Locate the cell with the specified text and output its (x, y) center coordinate. 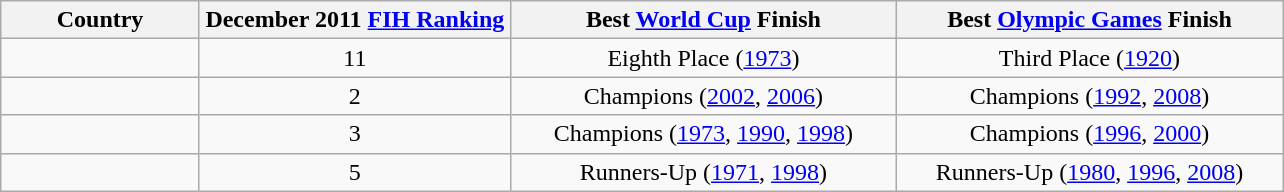
Champions (1992, 2008) (1089, 96)
Champions (1973, 1990, 1998) (703, 134)
Runners-Up (1980, 1996, 2008) (1089, 172)
Best World Cup Finish (703, 20)
Country (100, 20)
Champions (1996, 2000) (1089, 134)
3 (354, 134)
Runners-Up (1971, 1998) (703, 172)
Champions (2002, 2006) (703, 96)
Eighth Place (1973) (703, 58)
December 2011 FIH Ranking (354, 20)
5 (354, 172)
Third Place (1920) (1089, 58)
11 (354, 58)
Best Olympic Games Finish (1089, 20)
2 (354, 96)
